For the text-containing cell, return its midpoint in [X, Y] coordinate format. 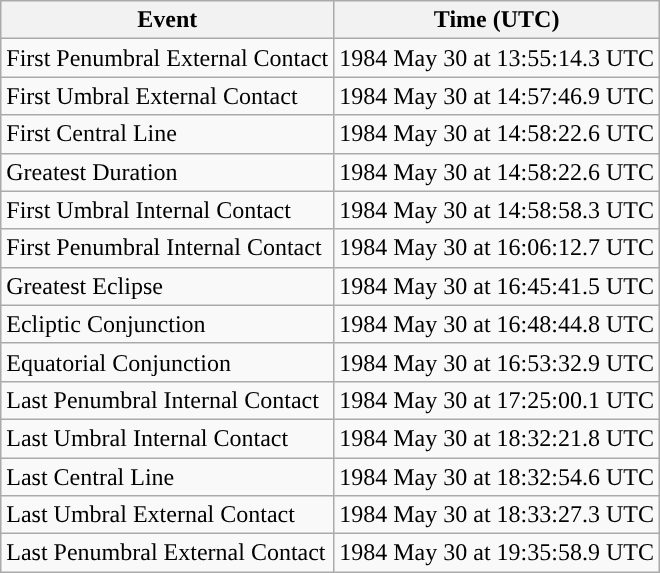
Ecliptic Conjunction [168, 324]
Last Umbral External Contact [168, 515]
Equatorial Conjunction [168, 362]
1984 May 30 at 14:58:58.3 UTC [497, 210]
1984 May 30 at 16:45:41.5 UTC [497, 286]
1984 May 30 at 19:35:58.9 UTC [497, 553]
Greatest Eclipse [168, 286]
1984 May 30 at 16:53:32.9 UTC [497, 362]
First Penumbral Internal Contact [168, 248]
First Central Line [168, 134]
1984 May 30 at 17:25:00.1 UTC [497, 400]
1984 May 30 at 16:48:44.8 UTC [497, 324]
First Umbral Internal Contact [168, 210]
First Penumbral External Contact [168, 58]
1984 May 30 at 18:33:27.3 UTC [497, 515]
1984 May 30 at 14:57:46.9 UTC [497, 96]
First Umbral External Contact [168, 96]
Greatest Duration [168, 172]
Event [168, 20]
1984 May 30 at 16:06:12.7 UTC [497, 248]
Time (UTC) [497, 20]
Last Central Line [168, 477]
Last Penumbral External Contact [168, 553]
1984 May 30 at 18:32:21.8 UTC [497, 438]
1984 May 30 at 13:55:14.3 UTC [497, 58]
Last Umbral Internal Contact [168, 438]
Last Penumbral Internal Contact [168, 400]
1984 May 30 at 18:32:54.6 UTC [497, 477]
